Pinpoint the cell where the given text exists, returning its [x, y] midpoint coordinate. 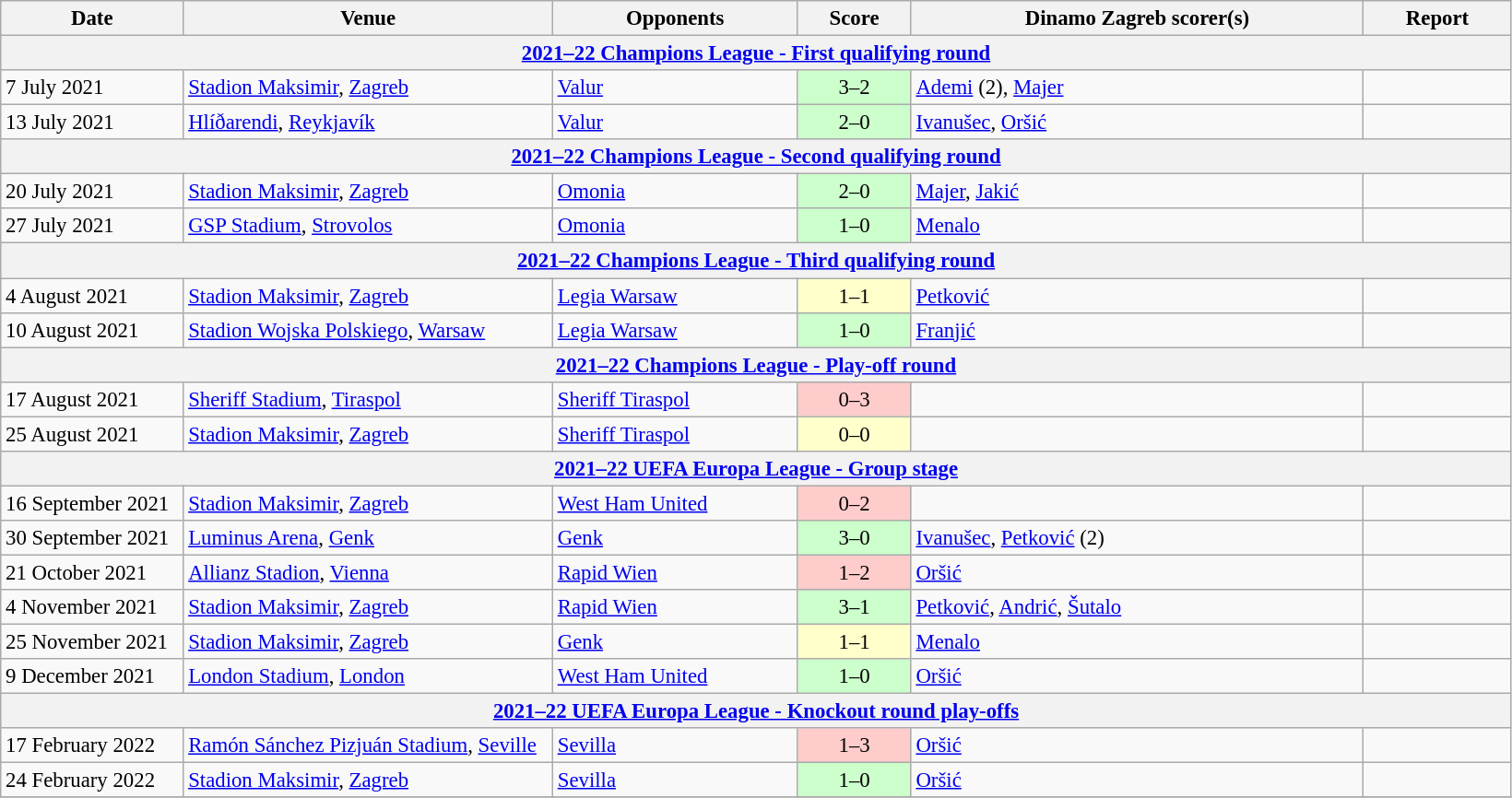
1–3 [854, 745]
3–0 [854, 538]
Date [92, 18]
Score [854, 18]
Stadion Wojska Polskiego, Warsaw [369, 330]
2021–22 Champions League - First qualifying round [756, 53]
3–2 [854, 88]
Venue [369, 18]
17 February 2022 [92, 745]
Report [1438, 18]
Ademi (2), Majer [1138, 88]
Opponents [675, 18]
2021–22 Champions League - Play-off round [756, 365]
1–2 [854, 572]
21 October 2021 [92, 572]
10 August 2021 [92, 330]
24 February 2022 [92, 780]
25 August 2021 [92, 434]
Ivanušec, Petković (2) [1138, 538]
0–0 [854, 434]
2021–22 Champions League - Second qualifying round [756, 157]
27 July 2021 [92, 226]
0–3 [854, 399]
20 July 2021 [92, 192]
4 August 2021 [92, 296]
2021–22 UEFA Europa League - Group stage [756, 469]
Ivanušec, Oršić [1138, 123]
17 August 2021 [92, 399]
Allianz Stadion, Vienna [369, 572]
13 July 2021 [92, 123]
2021–22 UEFA Europa League - Knockout round play-offs [756, 711]
3–1 [854, 607]
0–2 [854, 503]
Franjić [1138, 330]
London Stadium, London [369, 676]
Majer, Jakić [1138, 192]
Sheriff Stadium, Tiraspol [369, 399]
16 September 2021 [92, 503]
25 November 2021 [92, 642]
Hlíðarendi, Reykjavík [369, 123]
4 November 2021 [92, 607]
Luminus Arena, Genk [369, 538]
9 December 2021 [92, 676]
Ramón Sánchez Pizjuán Stadium, Seville [369, 745]
Petković, Andrić, Šutalo [1138, 607]
7 July 2021 [92, 88]
Dinamo Zagreb scorer(s) [1138, 18]
Petković [1138, 296]
30 September 2021 [92, 538]
GSP Stadium, Strovolos [369, 226]
2021–22 Champions League - Third qualifying round [756, 261]
